Output the [x, y] coordinate of the center of the cell containing the given text.  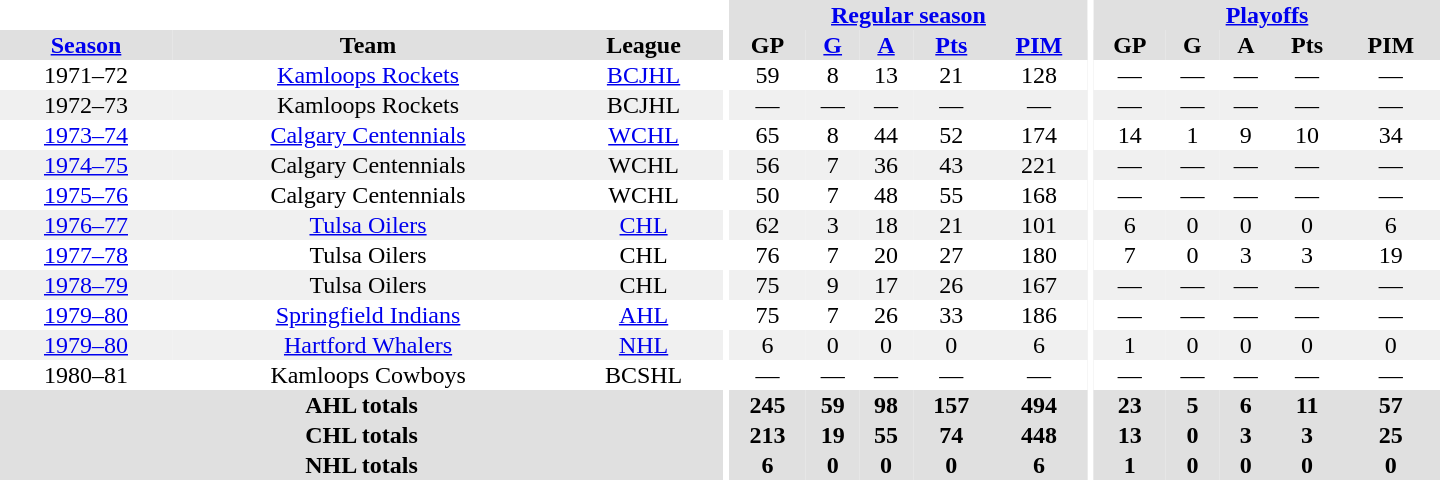
44 [886, 135]
25 [1391, 435]
157 [952, 405]
57 [1391, 405]
1977–78 [86, 255]
245 [768, 405]
34 [1391, 135]
10 [1306, 135]
128 [1039, 75]
33 [952, 315]
213 [768, 435]
186 [1039, 315]
56 [768, 165]
14 [1130, 135]
CHL totals [362, 435]
98 [886, 405]
1974–75 [86, 165]
180 [1039, 255]
Regular season [908, 15]
League [644, 45]
74 [952, 435]
101 [1039, 225]
48 [886, 195]
1975–76 [86, 195]
1978–79 [86, 285]
52 [952, 135]
448 [1039, 435]
43 [952, 165]
AHL totals [362, 405]
65 [768, 135]
27 [952, 255]
5 [1192, 405]
Playoffs [1267, 15]
Kamloops Cowboys [368, 375]
18 [886, 225]
1971–72 [86, 75]
62 [768, 225]
1973–74 [86, 135]
1980–81 [86, 375]
20 [886, 255]
167 [1039, 285]
1972–73 [86, 105]
Team [368, 45]
NHL totals [362, 465]
36 [886, 165]
Springfield Indians [368, 315]
174 [1039, 135]
11 [1306, 405]
NHL [644, 345]
50 [768, 195]
AHL [644, 315]
221 [1039, 165]
168 [1039, 195]
Hartford Whalers [368, 345]
BCSHL [644, 375]
1976–77 [86, 225]
23 [1130, 405]
76 [768, 255]
Season [86, 45]
494 [1039, 405]
17 [886, 285]
